Output the [x, y] coordinate of the center of the cell containing the given text.  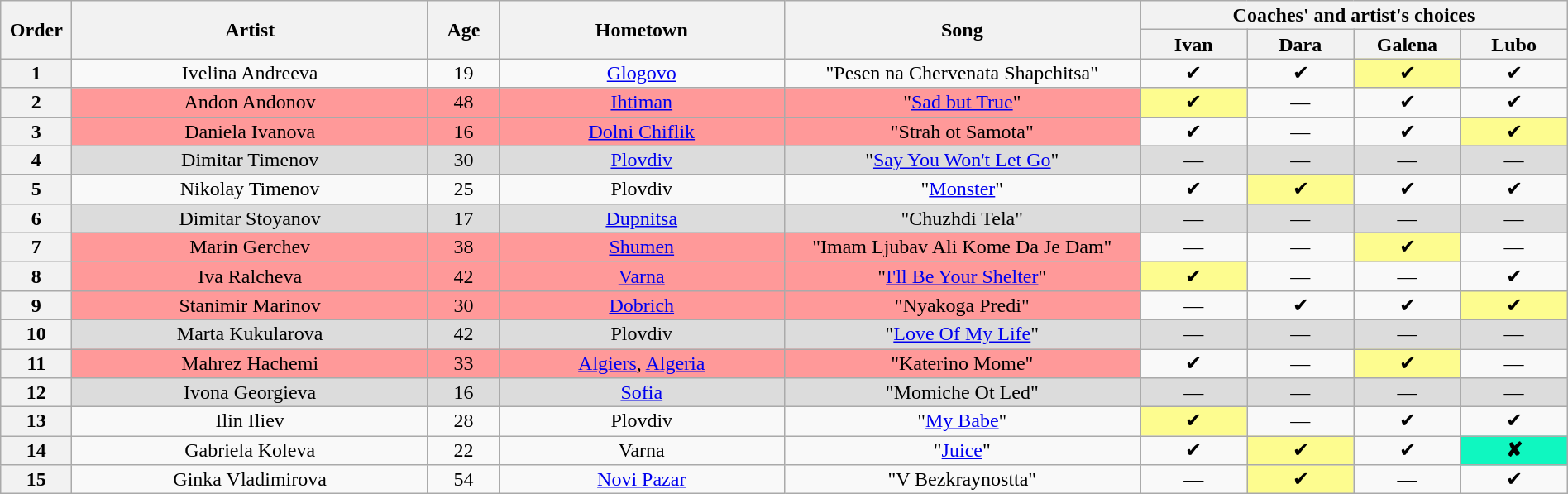
48 [463, 103]
"Nyakoga Predi" [963, 305]
Song [963, 30]
6 [36, 218]
"Monster" [963, 189]
9 [36, 305]
Galena [1408, 45]
1 [36, 73]
"V Bezkraynostta" [963, 480]
12 [36, 392]
3 [36, 131]
"Pesen na Chervenata Shapchitsa" [963, 73]
Lubo [1513, 45]
Shumen [642, 247]
Dara [1300, 45]
Andon Andonov [250, 103]
19 [463, 73]
7 [36, 247]
Dupnitsa [642, 218]
Order [36, 30]
54 [463, 480]
"Katerino Mome" [963, 364]
"Imam Ljubav Ali Kome Da Je Dam" [963, 247]
Gabriela Koleva [250, 450]
Nikolay Timenov [250, 189]
Stanimir Marinov [250, 305]
"Chuzhdi Tela" [963, 218]
38 [463, 247]
Dimitar Timenov [250, 161]
Ivona Georgieva [250, 392]
Marta Kukularova [250, 334]
✘ [1513, 450]
"My Babe" [963, 422]
Ivan [1194, 45]
17 [463, 218]
Dolni Chiflik [642, 131]
Novi Pazar [642, 480]
11 [36, 364]
"Momiche Ot Led" [963, 392]
Ivelina Andreeva [250, 73]
Dobrich [642, 305]
25 [463, 189]
Iva Ralcheva [250, 276]
5 [36, 189]
13 [36, 422]
Ginka Vladimirova [250, 480]
"I'll Be Your Shelter" [963, 276]
Algiers, Algeria [642, 364]
"Love Of My Life" [963, 334]
4 [36, 161]
Dimitar Stoyanov [250, 218]
Ilin Iliev [250, 422]
14 [36, 450]
Glogovo [642, 73]
Marin Gerchev [250, 247]
Hometown [642, 30]
33 [463, 364]
2 [36, 103]
Sofia [642, 392]
"Juice" [963, 450]
22 [463, 450]
"Sad but True" [963, 103]
Mahrez Hachemi [250, 364]
Coaches' and artist's choices [1355, 15]
Ihtiman [642, 103]
15 [36, 480]
8 [36, 276]
Artist [250, 30]
"Say You Won't Let Go" [963, 161]
Age [463, 30]
Daniela Ivanova [250, 131]
"Strah ot Samota" [963, 131]
28 [463, 422]
10 [36, 334]
